Capture the cell that displays the provided text and extract its (x, y) central coordinate. 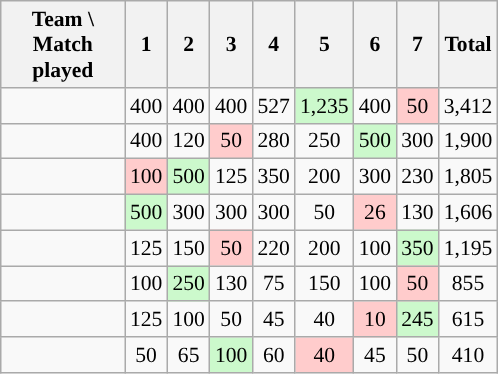
1,805 (468, 177)
527 (274, 106)
3,412 (468, 106)
65 (188, 355)
245 (418, 320)
220 (274, 248)
1 (146, 44)
6 (376, 44)
120 (188, 141)
2 (188, 44)
7 (418, 44)
855 (468, 284)
4 (274, 44)
1,606 (468, 213)
1,195 (468, 248)
Total (468, 44)
60 (274, 355)
3 (232, 44)
230 (418, 177)
1,235 (324, 106)
280 (274, 141)
10 (376, 320)
615 (468, 320)
26 (376, 213)
410 (468, 355)
5 (324, 44)
1,900 (468, 141)
Team \ Match played (63, 44)
75 (274, 284)
